Determine the [X, Y] coordinate at the center of the cell enclosing the given text.  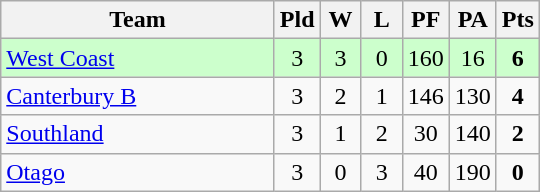
PF [426, 20]
146 [426, 96]
30 [426, 134]
130 [472, 96]
Pts [518, 20]
PA [472, 20]
W [340, 20]
140 [472, 134]
L [382, 20]
Team [138, 20]
Canterbury B [138, 96]
Pld [297, 20]
Southland [138, 134]
West Coast [138, 58]
16 [472, 58]
6 [518, 58]
190 [472, 172]
Otago [138, 172]
4 [518, 96]
40 [426, 172]
160 [426, 58]
